Output the [x, y] coordinate of the center of the cell containing the given text.  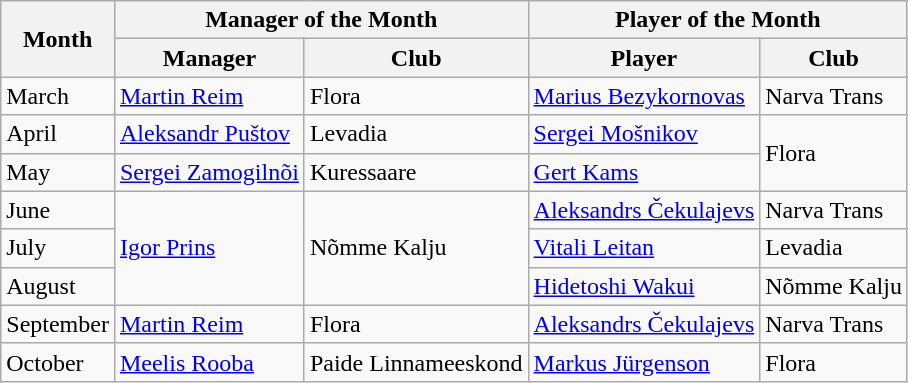
Aleksandr Puštov [209, 134]
Manager of the Month [321, 20]
August [58, 286]
Vitali Leitan [644, 248]
Kuressaare [416, 172]
April [58, 134]
Player of the Month [718, 20]
Month [58, 39]
Hidetoshi Wakui [644, 286]
October [58, 362]
Markus Jürgenson [644, 362]
Sergei Mošnikov [644, 134]
Manager [209, 58]
Sergei Zamogilnõi [209, 172]
Igor Prins [209, 248]
June [58, 210]
March [58, 96]
Marius Bezykornovas [644, 96]
Gert Kams [644, 172]
Paide Linnameeskond [416, 362]
September [58, 324]
May [58, 172]
July [58, 248]
Meelis Rooba [209, 362]
Player [644, 58]
